Pinpoint the cell where the given text exists, returning its [x, y] midpoint coordinate. 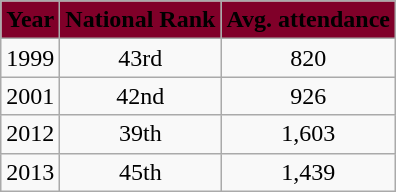
2012 [30, 134]
43rd [140, 58]
820 [308, 58]
926 [308, 96]
1999 [30, 58]
Avg. attendance [308, 20]
1,439 [308, 172]
National Rank [140, 20]
Year [30, 20]
1,603 [308, 134]
2013 [30, 172]
2001 [30, 96]
39th [140, 134]
45th [140, 172]
42nd [140, 96]
